Extract the [x, y] coordinate from the center of the cell holding the provided text.  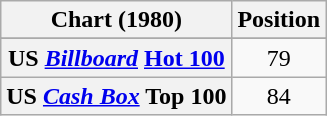
Position [279, 20]
79 [279, 58]
Chart (1980) [116, 20]
US Cash Box Top 100 [116, 96]
84 [279, 96]
US Billboard Hot 100 [116, 58]
